Extract the (x, y) coordinate from the center of the cell holding the provided text.  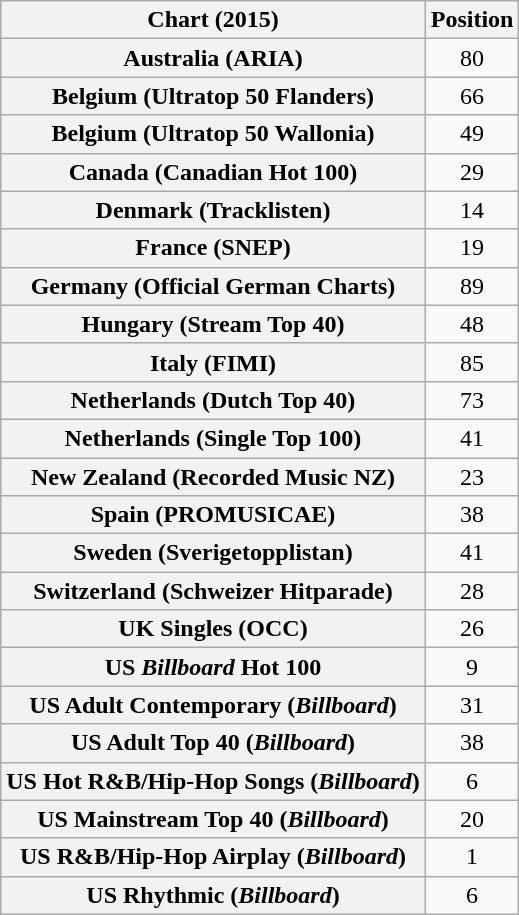
Netherlands (Dutch Top 40) (213, 400)
US Rhythmic (Billboard) (213, 895)
Belgium (Ultratop 50 Wallonia) (213, 134)
20 (472, 819)
49 (472, 134)
Switzerland (Schweizer Hitparade) (213, 591)
31 (472, 705)
US Mainstream Top 40 (Billboard) (213, 819)
85 (472, 362)
66 (472, 96)
US Billboard Hot 100 (213, 667)
US Adult Contemporary (Billboard) (213, 705)
US R&B/Hip-Hop Airplay (Billboard) (213, 857)
Position (472, 20)
80 (472, 58)
Sweden (Sverigetopplistan) (213, 553)
Italy (FIMI) (213, 362)
US Adult Top 40 (Billboard) (213, 743)
New Zealand (Recorded Music NZ) (213, 477)
19 (472, 248)
Spain (PROMUSICAE) (213, 515)
23 (472, 477)
48 (472, 324)
US Hot R&B/Hip-Hop Songs (Billboard) (213, 781)
28 (472, 591)
1 (472, 857)
Hungary (Stream Top 40) (213, 324)
Canada (Canadian Hot 100) (213, 172)
73 (472, 400)
Germany (Official German Charts) (213, 286)
UK Singles (OCC) (213, 629)
29 (472, 172)
89 (472, 286)
Chart (2015) (213, 20)
9 (472, 667)
Denmark (Tracklisten) (213, 210)
France (SNEP) (213, 248)
Netherlands (Single Top 100) (213, 438)
14 (472, 210)
Belgium (Ultratop 50 Flanders) (213, 96)
26 (472, 629)
Australia (ARIA) (213, 58)
